Output the (X, Y) coordinate of the center of the cell containing the given text.  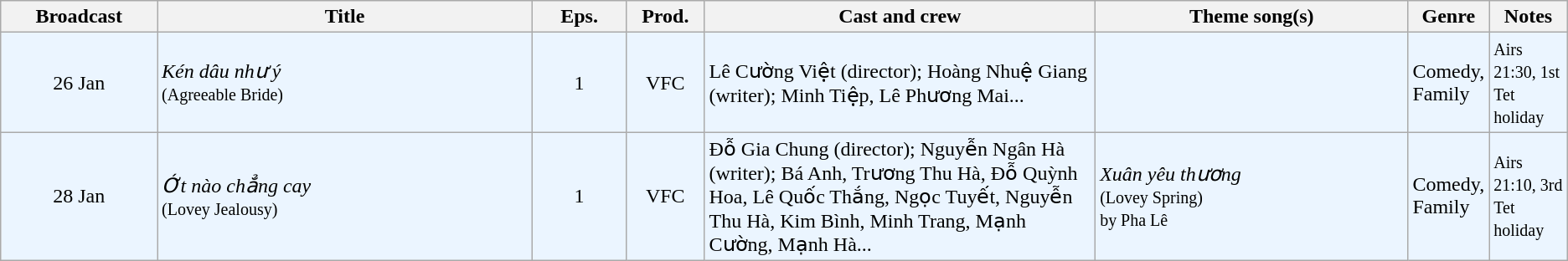
Cast and crew (900, 17)
Xuân yêu thương(Lovey Spring)by Pha Lê (1251, 197)
Broadcast (79, 17)
Genre (1449, 17)
Eps. (580, 17)
Notes (1529, 17)
Title (345, 17)
Airs 21:30, 1st Tet holiday (1529, 82)
Ớt nào chẳng cay (Lovey Jealousy) (345, 197)
Prod. (665, 17)
Lê Cường Việt (director); Hoàng Nhuệ Giang (writer); Minh Tiệp, Lê Phương Mai... (900, 82)
Airs 21:10, 3rd Tet holiday (1529, 197)
Theme song(s) (1251, 17)
28 Jan (79, 197)
Kén dâu như ý (Agreeable Bride) (345, 82)
26 Jan (79, 82)
